Detect which cell encompasses the target text, then output its [X, Y] center coordinate. 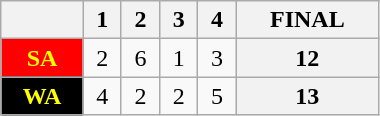
WA [42, 96]
6 [140, 58]
13 [307, 96]
FINAL [307, 20]
12 [307, 58]
5 [217, 96]
SA [42, 58]
